Pinpoint the cell where the given text exists, returning its [X, Y] midpoint coordinate. 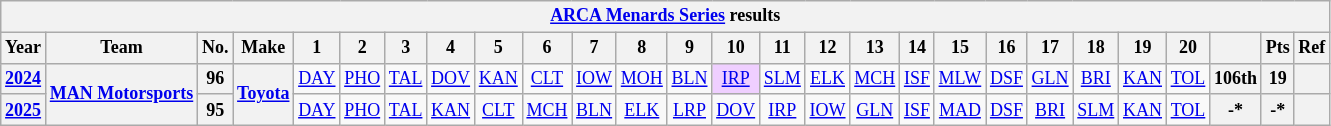
MOH [642, 78]
3 [406, 48]
4 [451, 48]
8 [642, 48]
20 [1188, 48]
18 [1096, 48]
Ref [1312, 48]
Toyota [264, 94]
7 [594, 48]
ARCA Menards Series results [666, 16]
2 [362, 48]
16 [1007, 48]
MLW [960, 78]
17 [1050, 48]
Make [264, 48]
6 [547, 48]
Pts [1278, 48]
Team [121, 48]
5 [498, 48]
12 [828, 48]
MAN Motorsports [121, 94]
11 [782, 48]
LRP [690, 110]
13 [875, 48]
96 [216, 78]
10 [736, 48]
2025 [24, 110]
9 [690, 48]
No. [216, 48]
95 [216, 110]
106th [1236, 78]
2024 [24, 78]
14 [918, 48]
15 [960, 48]
MAD [960, 110]
Year [24, 48]
1 [317, 48]
